For the text-containing cell, return its midpoint in (X, Y) coordinate format. 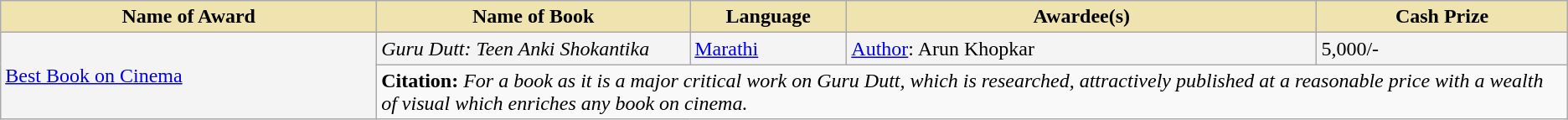
Language (769, 17)
Marathi (769, 49)
5,000/- (1442, 49)
Best Book on Cinema (189, 76)
Name of Book (534, 17)
Guru Dutt: Teen Anki Shokantika (534, 49)
Name of Award (189, 17)
Cash Prize (1442, 17)
Author: Arun Khopkar (1082, 49)
Awardee(s) (1082, 17)
